Detect which cell encompasses the target text, then output its [X, Y] center coordinate. 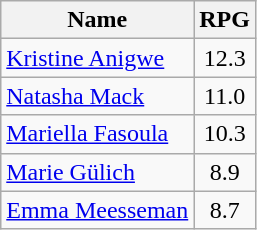
12.3 [225, 58]
Natasha Mack [98, 96]
Mariella Fasoula [98, 134]
Emma Meesseman [98, 210]
8.9 [225, 172]
RPG [225, 20]
Kristine Anigwe [98, 58]
11.0 [225, 96]
Name [98, 20]
8.7 [225, 210]
Marie Gülich [98, 172]
10.3 [225, 134]
